Identify which cell holds the provided text, then report its (X, Y) central coordinate. 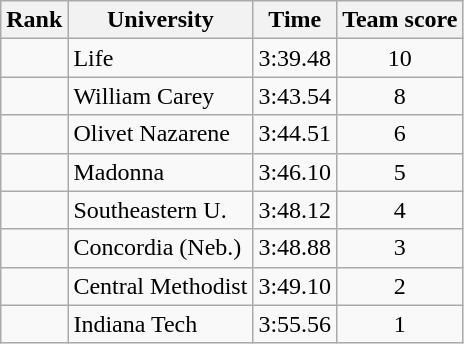
3:44.51 (295, 134)
3:48.12 (295, 210)
Time (295, 20)
Madonna (160, 172)
3:46.10 (295, 172)
1 (400, 324)
University (160, 20)
3:39.48 (295, 58)
3:43.54 (295, 96)
3:48.88 (295, 248)
2 (400, 286)
Indiana Tech (160, 324)
Concordia (Neb.) (160, 248)
Team score (400, 20)
Olivet Nazarene (160, 134)
6 (400, 134)
William Carey (160, 96)
Southeastern U. (160, 210)
3:55.56 (295, 324)
Life (160, 58)
3 (400, 248)
Central Methodist (160, 286)
4 (400, 210)
Rank (34, 20)
5 (400, 172)
3:49.10 (295, 286)
10 (400, 58)
8 (400, 96)
